Search for the cell housing the specified text and yield its (x, y) center coordinate. 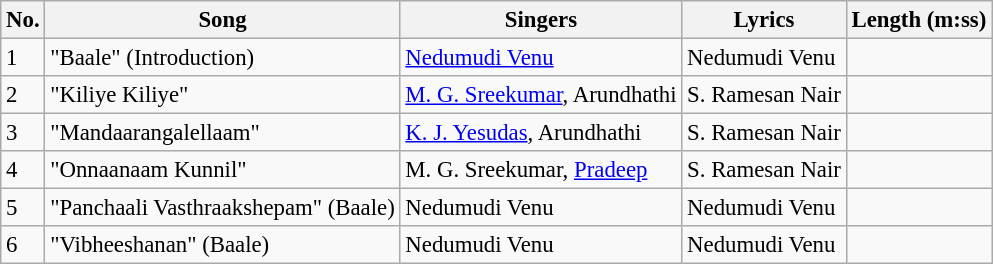
"Panchaali Vasthraakshepam" (Baale) (222, 208)
3 (23, 133)
No. (23, 20)
Lyrics (764, 20)
"Kiliye Kiliye" (222, 95)
"Onnaanaam Kunnil" (222, 170)
Song (222, 20)
"Vibheeshanan" (Baale) (222, 245)
1 (23, 58)
6 (23, 245)
"Baale" (Introduction) (222, 58)
5 (23, 208)
2 (23, 95)
4 (23, 170)
M. G. Sreekumar, Pradeep (541, 170)
M. G. Sreekumar, Arundhathi (541, 95)
Length (m:ss) (918, 20)
K. J. Yesudas, Arundhathi (541, 133)
"Mandaarangalellaam" (222, 133)
Singers (541, 20)
